Search for the cell housing the specified text and yield its (x, y) center coordinate. 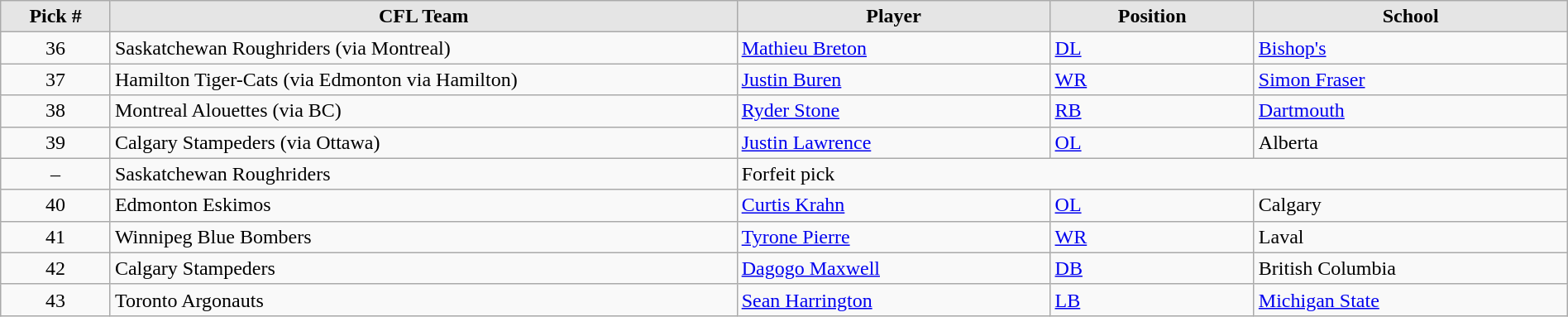
Sean Harrington (893, 300)
Saskatchewan Roughriders (via Montreal) (423, 48)
Montreal Alouettes (via BC) (423, 111)
– (56, 174)
Tyrone Pierre (893, 237)
Curtis Krahn (893, 205)
Position (1152, 17)
LB (1152, 300)
36 (56, 48)
Ryder Stone (893, 111)
Justin Lawrence (893, 142)
43 (56, 300)
CFL Team (423, 17)
Player (893, 17)
Dagogo Maxwell (893, 268)
Saskatchewan Roughriders (423, 174)
Bishop's (1411, 48)
Edmonton Eskimos (423, 205)
Hamilton Tiger-Cats (via Edmonton via Hamilton) (423, 79)
Alberta (1411, 142)
Calgary Stampeders (via Ottawa) (423, 142)
37 (56, 79)
Toronto Argonauts (423, 300)
DB (1152, 268)
41 (56, 237)
Justin Buren (893, 79)
Calgary (1411, 205)
40 (56, 205)
Michigan State (1411, 300)
British Columbia (1411, 268)
Winnipeg Blue Bombers (423, 237)
42 (56, 268)
Calgary Stampeders (423, 268)
School (1411, 17)
DL (1152, 48)
Dartmouth (1411, 111)
39 (56, 142)
RB (1152, 111)
Pick # (56, 17)
Forfeit pick (1152, 174)
38 (56, 111)
Mathieu Breton (893, 48)
Laval (1411, 237)
Simon Fraser (1411, 79)
